Locate the cell with the specified text and output its [x, y] center coordinate. 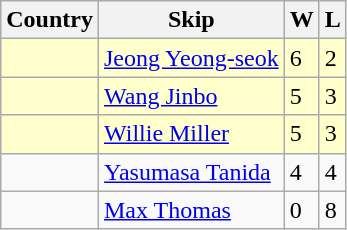
Willie Miller [191, 134]
W [302, 20]
6 [302, 58]
8 [332, 210]
Wang Jinbo [191, 96]
Jeong Yeong-seok [191, 58]
Skip [191, 20]
L [332, 20]
Yasumasa Tanida [191, 172]
2 [332, 58]
Max Thomas [191, 210]
Country [50, 20]
0 [302, 210]
